Extract the [x, y] coordinate from the center of the cell holding the provided text.  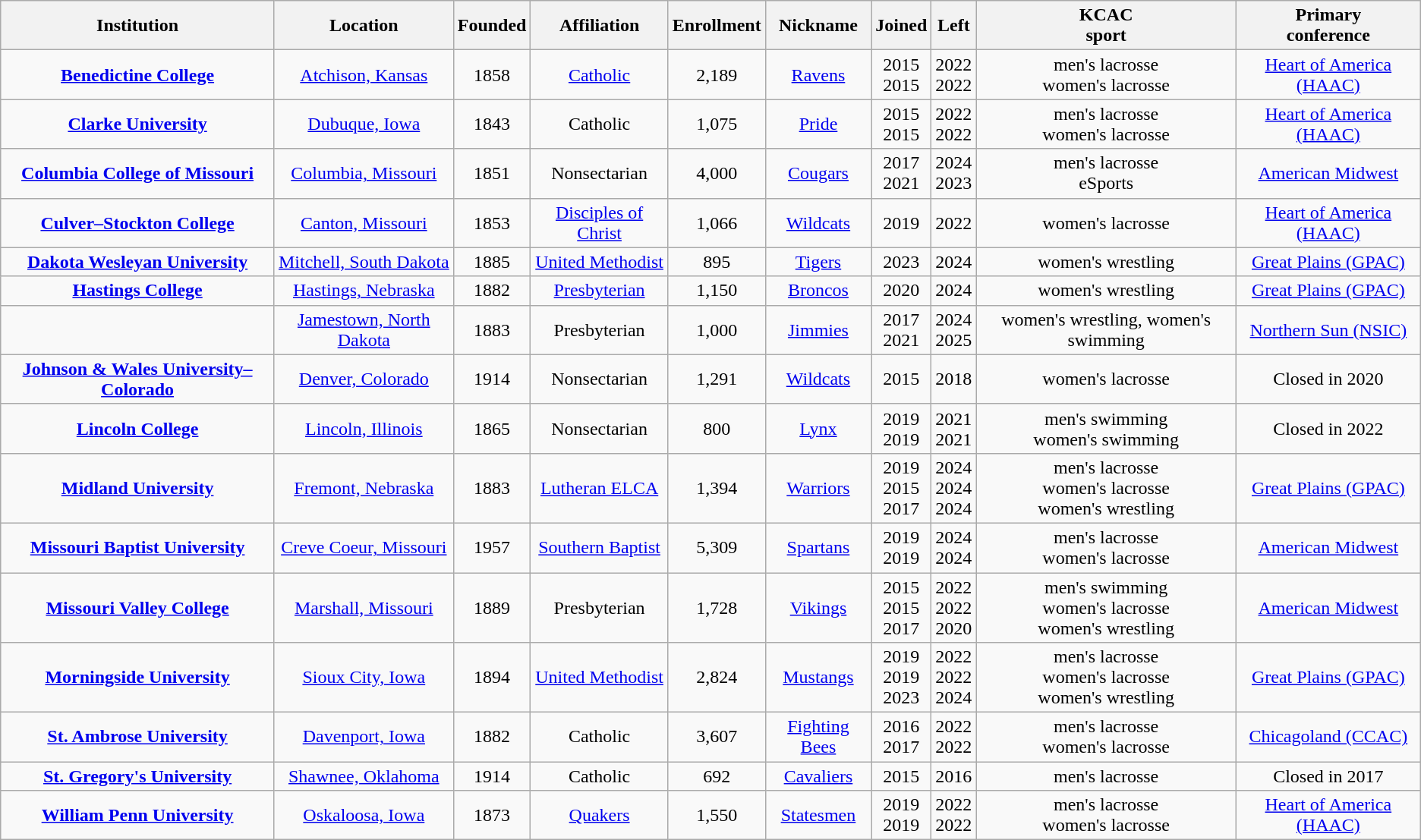
Location [364, 26]
Northern Sun (NSIC) [1328, 329]
Cavaliers [818, 776]
St. Gregory's University [138, 776]
Culver–Stockton College [138, 223]
Statesmen [818, 815]
202220222020 [953, 607]
Quakers [600, 815]
Disciples of Christ [600, 223]
Midland University [138, 488]
Fremont, Nebraska [364, 488]
Mitchell, South Dakota [364, 262]
Lincoln, Illinois [364, 428]
1,000 [717, 329]
202420242024 [953, 488]
Founded [492, 26]
1865 [492, 428]
1853 [492, 223]
Pride [818, 124]
men's lacrosse [1107, 776]
Marshall, Missouri [364, 607]
1,291 [717, 379]
Missouri Valley College [138, 607]
2022 [953, 223]
Hastings, Nebraska [364, 291]
2016 [953, 776]
William Penn University [138, 815]
201520152017 [902, 607]
1843 [492, 124]
Atchison, Kansas [364, 74]
Primaryconference [1328, 26]
20242025 [953, 329]
men's lacrosseeSports [1107, 173]
women's wrestling, women's swimming [1107, 329]
1851 [492, 173]
Lincoln College [138, 428]
1,075 [717, 124]
men's swimmingwomen's lacrossewomen's wrestling [1107, 607]
KCACsport [1107, 26]
Missouri Baptist University [138, 548]
Columbia College of Missouri [138, 173]
2023 [902, 262]
Closed in 2017 [1328, 776]
Broncos [818, 291]
Jamestown, North Dakota [364, 329]
Davenport, Iowa [364, 738]
Creve Coeur, Missouri [364, 548]
Denver, Colorado [364, 379]
Jimmies [818, 329]
2,189 [717, 74]
4,000 [717, 173]
202220222024 [953, 678]
1,394 [717, 488]
2,824 [717, 678]
20212021 [953, 428]
Vikings [818, 607]
Affiliation [600, 26]
Closed in 2022 [1328, 428]
1957 [492, 548]
2018 [953, 379]
800 [717, 428]
St. Ambrose University [138, 738]
201920192023 [902, 678]
895 [717, 262]
Closed in 2020 [1328, 379]
Clarke University [138, 124]
Tigers [818, 262]
692 [717, 776]
Canton, Missouri [364, 223]
20162017 [902, 738]
Ravens [818, 74]
1889 [492, 607]
Johnson & Wales University–Colorado [138, 379]
1,728 [717, 607]
Enrollment [717, 26]
Dubuque, Iowa [364, 124]
Shawnee, Oklahoma [364, 776]
Columbia, Missouri [364, 173]
Warriors [818, 488]
Fighting Bees [818, 738]
Mustangs [818, 678]
1885 [492, 262]
Cougars [818, 173]
1,550 [717, 815]
Sioux City, Iowa [364, 678]
Chicagoland (CCAC) [1328, 738]
Dakota Wesleyan University [138, 262]
Left [953, 26]
20242023 [953, 173]
2019 [902, 223]
1,066 [717, 223]
20242024 [953, 548]
1873 [492, 815]
1858 [492, 74]
Oskaloosa, Iowa [364, 815]
Lutheran ELCA [600, 488]
Institution [138, 26]
Lynx [818, 428]
201920152017 [902, 488]
Joined [902, 26]
5,309 [717, 548]
Morningside University [138, 678]
Southern Baptist [600, 548]
Spartans [818, 548]
Hastings College [138, 291]
1,150 [717, 291]
men's swimmingwomen's swimming [1107, 428]
Benedictine College [138, 74]
1894 [492, 678]
2020 [902, 291]
Nickname [818, 26]
3,607 [717, 738]
